Determine the [x, y] coordinate at the center of the cell enclosing the given text.  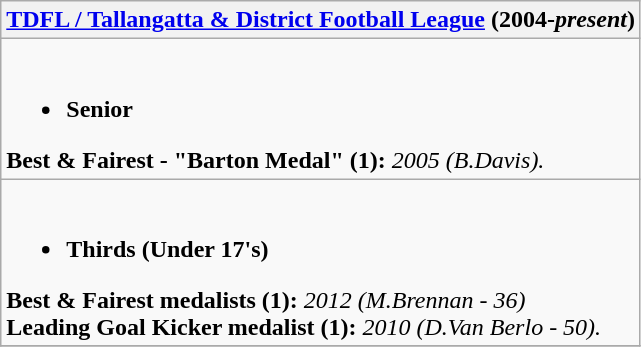
Thirds (Under 17's)Best & Fairest medalists (1): 2012 (M.Brennan - 36)Leading Goal Kicker medalist (1): 2010 (D.Van Berlo - 50). [321, 262]
TDFL / Tallangatta & District Football League (2004-present) [321, 20]
SeniorBest & Fairest - "Barton Medal" (1): 2005 (B.Davis). [321, 109]
